Return the [X, Y] coordinate for the center point of the cell that contains the specified text.  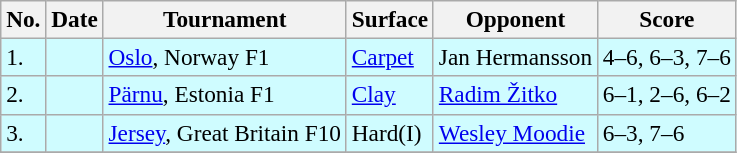
4–6, 6–3, 7–6 [666, 57]
Tournament [224, 19]
Radim Žitko [515, 95]
2. [24, 95]
6–3, 7–6 [666, 133]
Jersey, Great Britain F10 [224, 133]
Clay [390, 95]
No. [24, 19]
6–1, 2–6, 6–2 [666, 95]
Wesley Moodie [515, 133]
Opponent [515, 19]
3. [24, 133]
Oslo, Norway F1 [224, 57]
1. [24, 57]
Surface [390, 19]
Pärnu, Estonia F1 [224, 95]
Score [666, 19]
Jan Hermansson [515, 57]
Carpet [390, 57]
Date [74, 19]
Hard(I) [390, 133]
